Locate the cell with the specified text and output its (x, y) center coordinate. 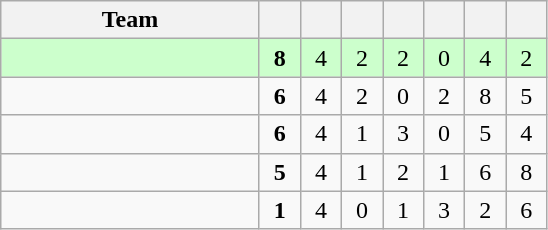
Team (130, 20)
